Identify which cell holds the provided text, then report its (X, Y) central coordinate. 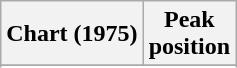
Peak position (189, 34)
Chart (1975) (72, 34)
